Detect which cell encompasses the target text, then output its [x, y] center coordinate. 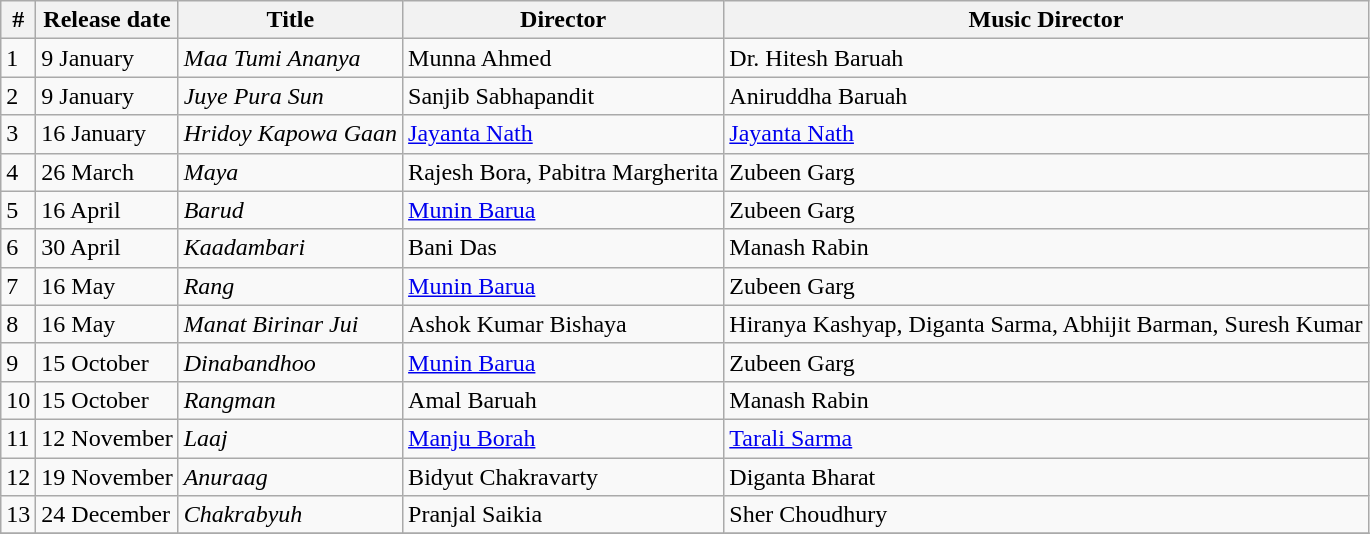
Kaadambari [290, 248]
Dinabandhoo [290, 362]
2 [18, 96]
Barud [290, 210]
4 [18, 172]
Sanjib Sabhapandit [564, 96]
Laaj [290, 438]
Diganta Bharat [1046, 477]
Hridoy Kapowa Gaan [290, 134]
Dr. Hitesh Baruah [1046, 58]
Amal Baruah [564, 400]
Sher Choudhury [1046, 515]
Bidyut Chakravarty [564, 477]
24 December [107, 515]
Tarali Sarma [1046, 438]
10 [18, 400]
Bani Das [564, 248]
12 [18, 477]
Director [564, 20]
3 [18, 134]
Munna Ahmed [564, 58]
Rangman [290, 400]
19 November [107, 477]
Anuraag [290, 477]
Music Director [1046, 20]
26 March [107, 172]
13 [18, 515]
5 [18, 210]
12 November [107, 438]
Rang [290, 286]
11 [18, 438]
Juye Pura Sun [290, 96]
1 [18, 58]
16 April [107, 210]
Release date [107, 20]
16 January [107, 134]
30 April [107, 248]
Title [290, 20]
9 [18, 362]
Pranjal Saikia [564, 515]
Maa Tumi Ananya [290, 58]
8 [18, 324]
# [18, 20]
Maya [290, 172]
Chakrabyuh [290, 515]
Aniruddha Baruah [1046, 96]
7 [18, 286]
Rajesh Bora, Pabitra Margherita [564, 172]
Ashok Kumar Bishaya [564, 324]
Manju Borah [564, 438]
Manat Birinar Jui [290, 324]
Hiranya Kashyap, Diganta Sarma, Abhijit Barman, Suresh Kumar [1046, 324]
6 [18, 248]
